Determine the [x, y] coordinate at the center of the cell enclosing the given text.  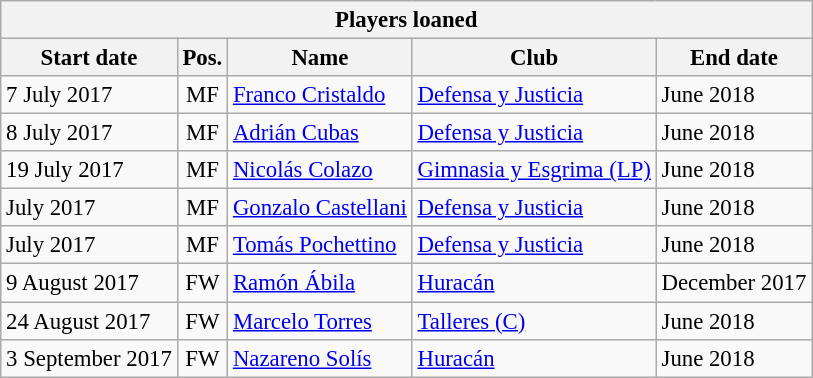
Nicolás Colazo [320, 170]
Ramón Ábila [320, 283]
Tomás Pochettino [320, 245]
7 July 2017 [89, 95]
Franco Cristaldo [320, 95]
December 2017 [734, 283]
Adrián Cubas [320, 133]
Pos. [202, 58]
Name [320, 58]
24 August 2017 [89, 321]
Gimnasia y Esgrima (LP) [534, 170]
Marcelo Torres [320, 321]
Club [534, 58]
Talleres (C) [534, 321]
8 July 2017 [89, 133]
3 September 2017 [89, 358]
9 August 2017 [89, 283]
Gonzalo Castellani [320, 208]
Players loaned [406, 20]
End date [734, 58]
Start date [89, 58]
Nazareno Solís [320, 358]
19 July 2017 [89, 170]
